From the cell containing the given text, extract its center point as (X, Y) coordinate. 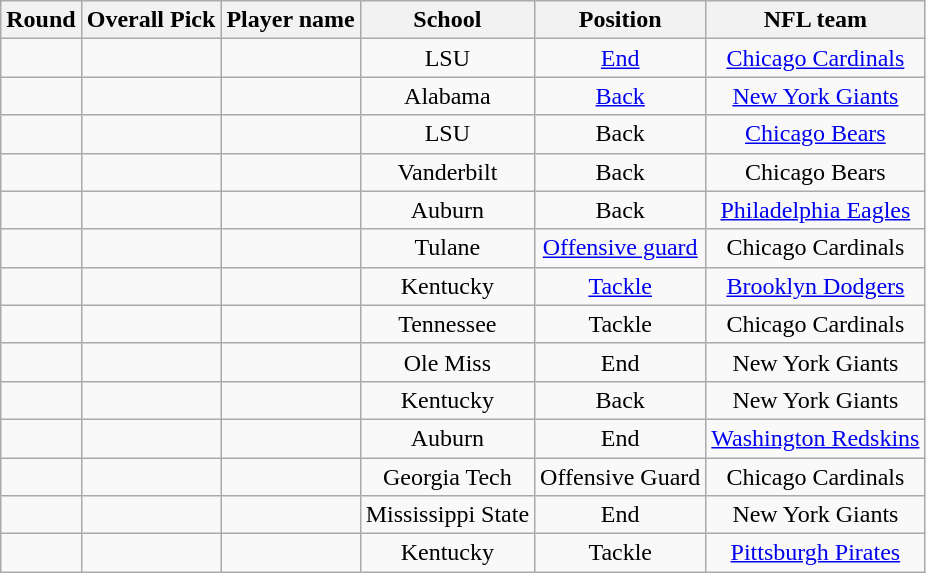
Player name (290, 20)
Tennessee (447, 324)
Overall Pick (151, 20)
Offensive guard (620, 248)
Mississippi State (447, 515)
Pittsburgh Pirates (816, 553)
Georgia Tech (447, 477)
Washington Redskins (816, 438)
Alabama (447, 96)
School (447, 20)
Position (620, 20)
Brooklyn Dodgers (816, 286)
Vanderbilt (447, 172)
Ole Miss (447, 362)
Offensive Guard (620, 477)
Tulane (447, 248)
NFL team (816, 20)
Philadelphia Eagles (816, 210)
Round (41, 20)
